Return [x, y] of the center of cell containing provided text 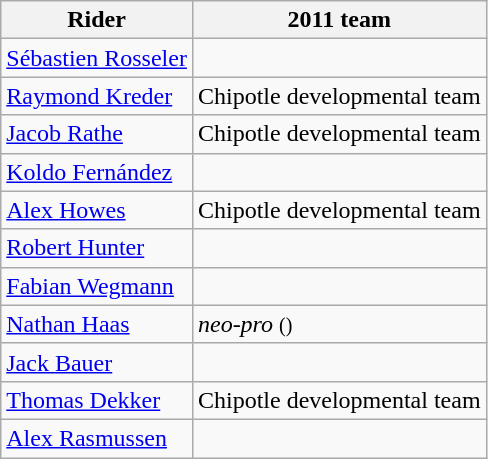
Alex Rasmussen [97, 438]
Koldo Fernández [97, 172]
Raymond Kreder [97, 96]
Nathan Haas [97, 324]
Robert Hunter [97, 248]
Jacob Rathe [97, 134]
Sébastien Rosseler [97, 58]
2011 team [339, 20]
Thomas Dekker [97, 400]
Jack Bauer [97, 362]
Fabian Wegmann [97, 286]
Rider [97, 20]
neo-pro () [339, 324]
Alex Howes [97, 210]
